Detect which cell encompasses the target text, then output its [x, y] center coordinate. 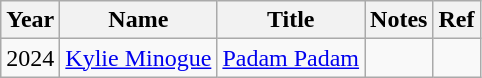
2024 [30, 58]
Ref [456, 20]
Name [138, 20]
Notes [399, 20]
Year [30, 20]
Title [291, 20]
Padam Padam [291, 58]
Kylie Minogue [138, 58]
